Output the [X, Y] coordinate of the center of the cell containing the given text.  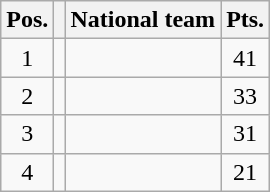
31 [246, 134]
2 [28, 96]
National team [143, 20]
3 [28, 134]
41 [246, 58]
Pts. [246, 20]
1 [28, 58]
4 [28, 172]
33 [246, 96]
21 [246, 172]
Pos. [28, 20]
